Return the (x, y) coordinate for the center point of the cell that contains the specified text.  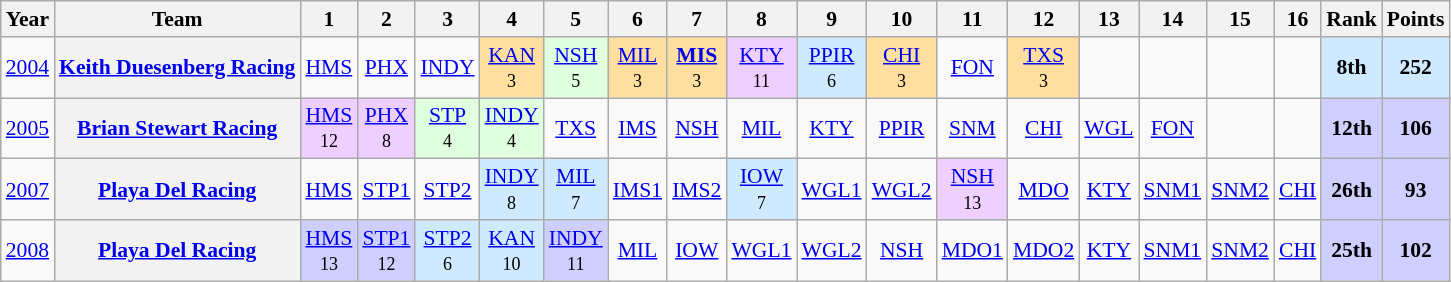
14 (1173, 19)
SNM (972, 128)
IMS (638, 128)
CHI3 (902, 68)
WGL (1108, 128)
HMS13 (328, 250)
STP112 (386, 250)
5 (576, 19)
MIL7 (576, 190)
MIS3 (696, 68)
2007 (28, 190)
INDY8 (512, 190)
3 (447, 19)
MDO2 (1044, 250)
2 (386, 19)
Keith Duesenberg Racing (177, 68)
10 (902, 19)
25th (1352, 250)
Team (177, 19)
6 (638, 19)
INDY (447, 68)
2004 (28, 68)
Year (28, 19)
TXS (576, 128)
NSH5 (576, 68)
INDY4 (512, 128)
Rank (1352, 19)
TXS3 (1044, 68)
12th (1352, 128)
Points (1416, 19)
MDO1 (972, 250)
IOW7 (761, 190)
PPIR6 (831, 68)
IOW (696, 250)
Brian Stewart Racing (177, 128)
2005 (28, 128)
IMS1 (638, 190)
MIL3 (638, 68)
STP2 (447, 190)
252 (1416, 68)
12 (1044, 19)
INDY11 (576, 250)
STP4 (447, 128)
106 (1416, 128)
KAN10 (512, 250)
PHX8 (386, 128)
7 (696, 19)
KTY11 (761, 68)
11 (972, 19)
102 (1416, 250)
93 (1416, 190)
PHX (386, 68)
8th (1352, 68)
16 (1298, 19)
KAN3 (512, 68)
13 (1108, 19)
4 (512, 19)
9 (831, 19)
2008 (28, 250)
PPIR (902, 128)
MDO (1044, 190)
1 (328, 19)
15 (1240, 19)
NSH13 (972, 190)
8 (761, 19)
IMS2 (696, 190)
26th (1352, 190)
STP26 (447, 250)
HMS12 (328, 128)
STP1 (386, 190)
